From the cell containing the given text, extract its center point as [x, y] coordinate. 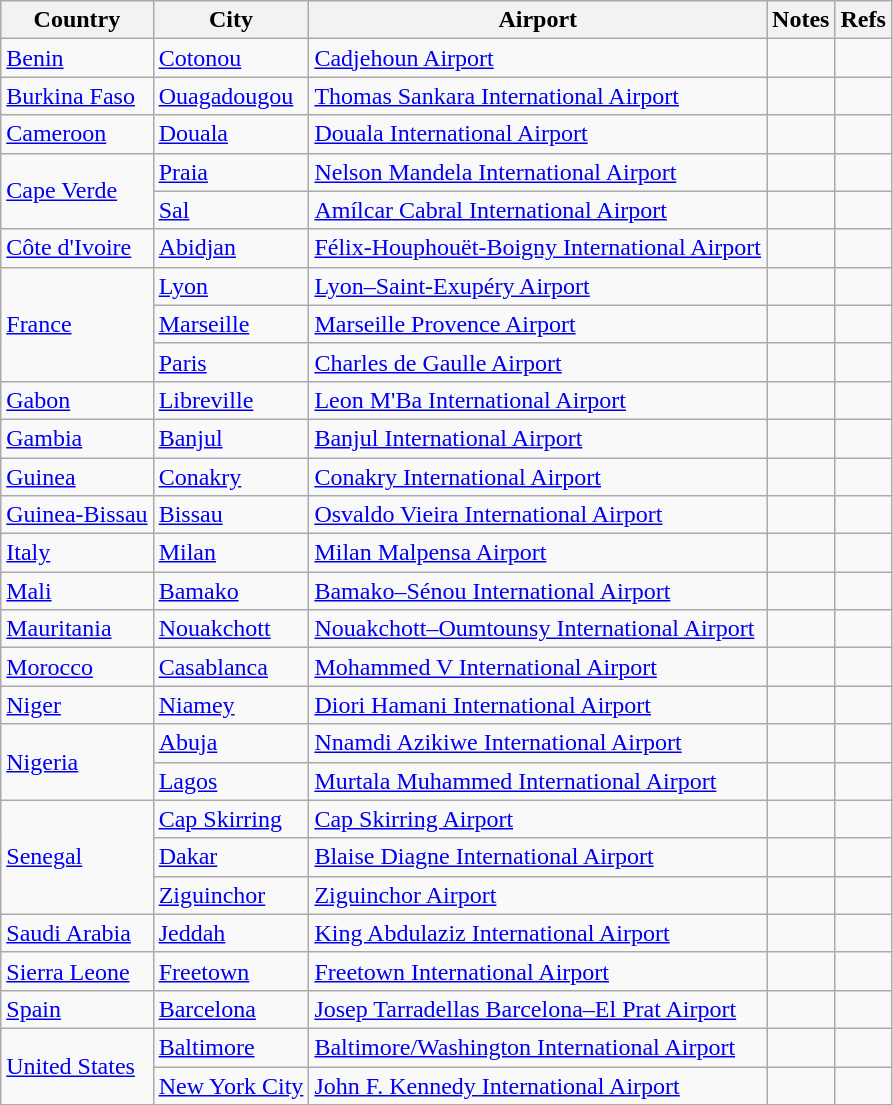
Casablanca [231, 667]
Cameroon [77, 134]
Barcelona [231, 1009]
Senegal [77, 857]
Burkina Faso [77, 96]
Milan Malpensa Airport [538, 553]
Marseille Provence Airport [538, 324]
Spain [77, 1009]
Sierra Leone [77, 971]
Gambia [77, 438]
Murtala Muhammed International Airport [538, 781]
Bissau [231, 515]
Conakry International Airport [538, 477]
Guinea-Bissau [77, 515]
Nouakchott–Oumtounsy International Airport [538, 629]
King Abdulaziz International Airport [538, 933]
Charles de Gaulle Airport [538, 362]
Baltimore/Washington International Airport [538, 1047]
Libreville [231, 400]
Nigeria [77, 762]
Banjul [231, 438]
Mohammed V International Airport [538, 667]
Cap Skirring [231, 819]
Cadjehoun Airport [538, 58]
Douala [231, 134]
Jeddah [231, 933]
Notes [801, 20]
Paris [231, 362]
Country [77, 20]
Airport [538, 20]
Cap Skirring Airport [538, 819]
Morocco [77, 667]
Praia [231, 172]
Nouakchott [231, 629]
Nnamdi Azikiwe International Airport [538, 743]
Marseille [231, 324]
Baltimore [231, 1047]
Ziguinchor [231, 895]
Lyon–Saint-Exupéry Airport [538, 286]
Cape Verde [77, 191]
Thomas Sankara International Airport [538, 96]
Diori Hamani International Airport [538, 705]
Leon M'Ba International Airport [538, 400]
Ziguinchor Airport [538, 895]
Côte d'Ivoire [77, 248]
Benin [77, 58]
United States [77, 1066]
Blaise Diagne International Airport [538, 857]
Sal [231, 210]
Ouagadougou [231, 96]
Banjul International Airport [538, 438]
Abuja [231, 743]
Nelson Mandela International Airport [538, 172]
City [231, 20]
Amílcar Cabral International Airport [538, 210]
Freetown International Airport [538, 971]
New York City [231, 1085]
Mali [77, 591]
Milan [231, 553]
Cotonou [231, 58]
Conakry [231, 477]
Italy [77, 553]
Félix-Houphouët-Boigny International Airport [538, 248]
Dakar [231, 857]
John F. Kennedy International Airport [538, 1085]
Douala International Airport [538, 134]
Bamako–Sénou International Airport [538, 591]
Guinea [77, 477]
Lagos [231, 781]
Mauritania [77, 629]
Osvaldo Vieira International Airport [538, 515]
Niger [77, 705]
Freetown [231, 971]
Lyon [231, 286]
Josep Tarradellas Barcelona–El Prat Airport [538, 1009]
Saudi Arabia [77, 933]
Refs [863, 20]
France [77, 324]
Niamey [231, 705]
Abidjan [231, 248]
Gabon [77, 400]
Bamako [231, 591]
